For the text-containing cell, return its midpoint in [x, y] coordinate format. 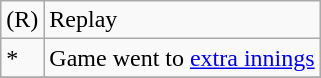
(R) [22, 20]
Replay [182, 20]
Game went to extra innings [182, 58]
* [22, 58]
